Return the [X, Y] coordinate for the center point of the cell that contains the specified text.  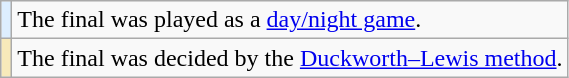
The final was played as a day/night game. [290, 20]
The final was decided by the Duckworth–Lewis method. [290, 58]
